For the text-containing cell, return its midpoint in [x, y] coordinate format. 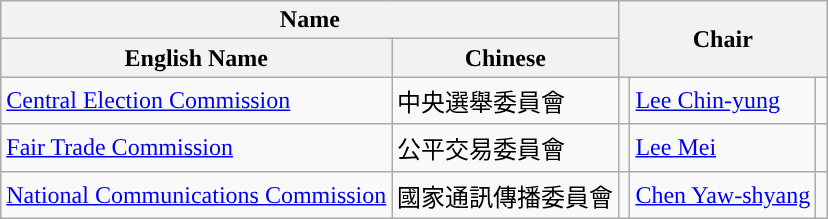
English Name [196, 58]
Chair [723, 39]
Lee Chin-yung [723, 100]
公平交易委員會 [506, 148]
中央選舉委員會 [506, 100]
Fair Trade Commission [196, 148]
Chen Yaw-shyang [723, 194]
Chinese [506, 58]
Lee Mei [723, 148]
National Communications Commission [196, 194]
Name [310, 20]
Central Election Commission [196, 100]
國家通訊傳播委員會 [506, 194]
